Return the [x, y] coordinate for the center point of the cell that contains the specified text.  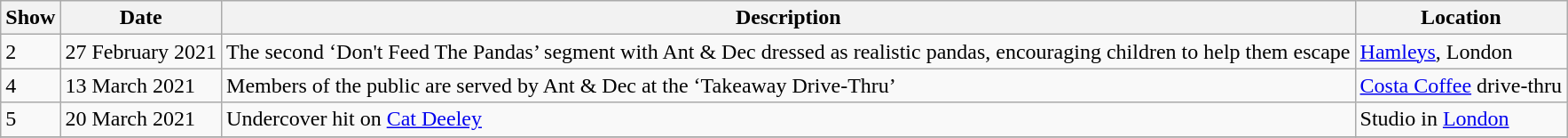
2 [30, 52]
20 March 2021 [141, 119]
27 February 2021 [141, 52]
The second ‘Don't Feed The Pandas’ segment with Ant & Dec dressed as realistic pandas, encouraging children to help them escape [788, 52]
Date [141, 18]
Description [788, 18]
Costa Coffee drive-thru [1461, 85]
5 [30, 119]
13 March 2021 [141, 85]
Show [30, 18]
Undercover hit on Cat Deeley [788, 119]
Location [1461, 18]
4 [30, 85]
Hamleys, London [1461, 52]
Members of the public are served by Ant & Dec at the ‘Takeaway Drive-Thru’ [788, 85]
Studio in London [1461, 119]
